Capture the cell that displays the provided text and extract its (x, y) central coordinate. 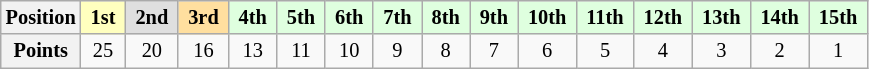
9th (494, 17)
25 (104, 51)
4th (253, 17)
9 (397, 51)
13 (253, 51)
1st (104, 17)
15th (838, 17)
11 (301, 51)
8 (446, 51)
16 (203, 51)
11th (604, 17)
8th (446, 17)
7 (494, 51)
6 (547, 51)
2 (779, 51)
20 (152, 51)
2nd (152, 17)
10 (349, 51)
10th (547, 17)
6th (349, 17)
3 (721, 51)
12th (663, 17)
14th (779, 17)
4 (663, 51)
Points (41, 51)
1 (838, 51)
13th (721, 17)
5th (301, 17)
Position (41, 17)
5 (604, 51)
7th (397, 17)
3rd (203, 17)
